Identify which cell holds the provided text, then report its (X, Y) central coordinate. 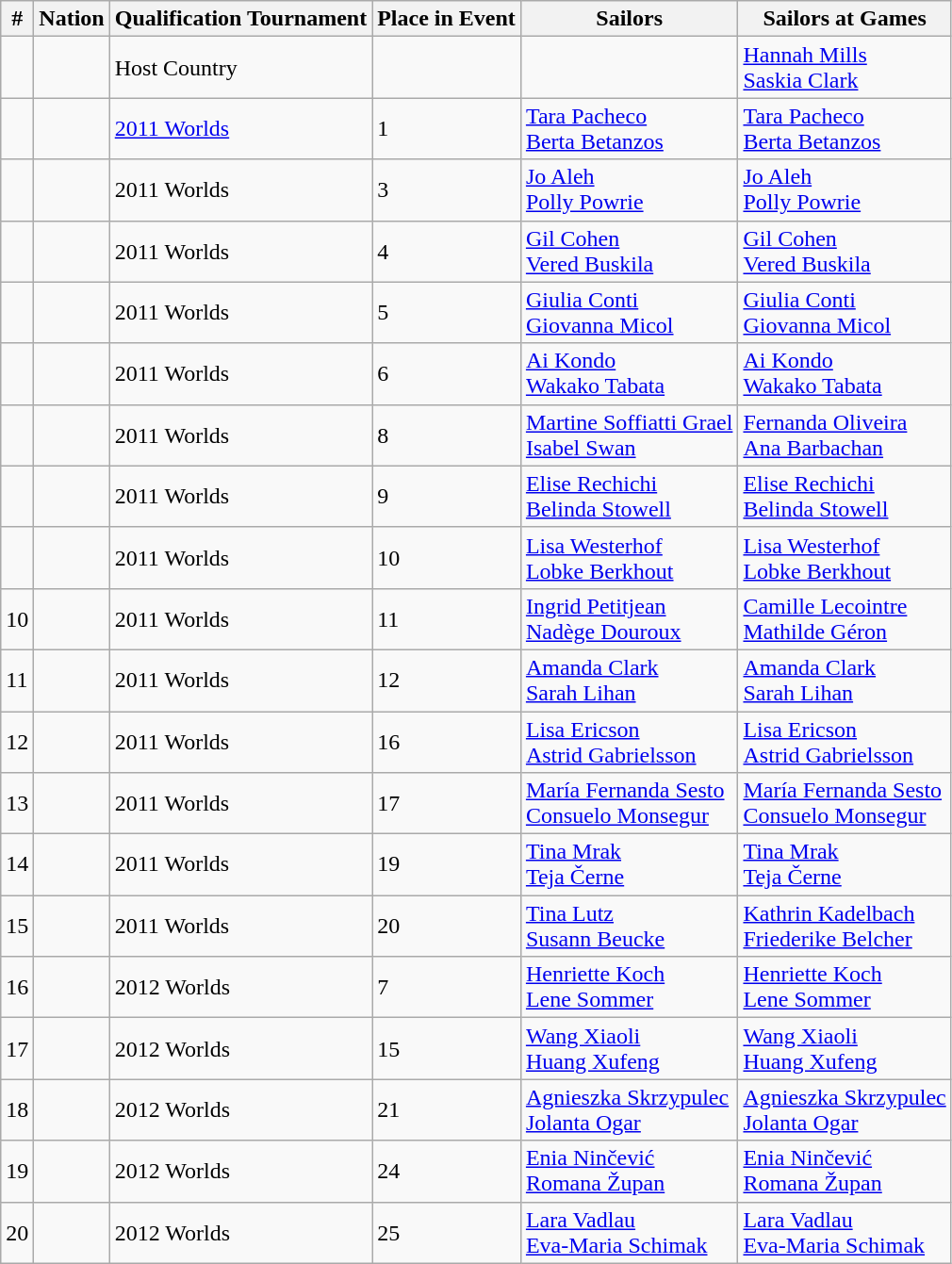
4 (447, 251)
Hannah MillsSaskia Clark (845, 68)
24 (447, 1171)
1 (447, 128)
# (17, 19)
14 (17, 865)
Sailors (630, 19)
Sailors at Games (845, 19)
Ingrid Petitjean Nadège Douroux (630, 618)
7 (447, 988)
Camille Lecointre Mathilde Géron (845, 618)
9 (447, 496)
Martine Soffiatti Grael Isabel Swan (630, 435)
21 (447, 1110)
18 (17, 1110)
Tina Lutz Susann Beucke (630, 926)
Fernanda Oliveira Ana Barbachan (845, 435)
5 (447, 313)
3 (447, 190)
Qualification Tournament (240, 19)
Place in Event (447, 19)
Host Country (240, 68)
25 (447, 1233)
Nation (72, 19)
13 (17, 803)
8 (447, 435)
Kathrin Kadelbach Friederike Belcher (845, 926)
6 (447, 373)
